Output the [X, Y] coordinate of the center of the cell containing the given text.  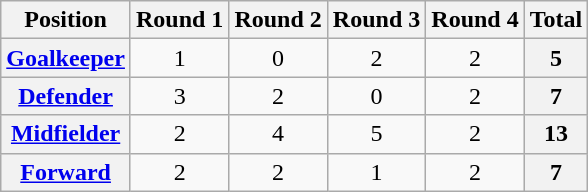
4 [278, 134]
Defender [66, 96]
Round 3 [376, 20]
Round 2 [278, 20]
3 [179, 96]
Total [556, 20]
Round 1 [179, 20]
Position [66, 20]
Midfielder [66, 134]
Goalkeeper [66, 58]
Round 4 [475, 20]
13 [556, 134]
Forward [66, 172]
